Detect which cell encompasses the target text, then output its (X, Y) center coordinate. 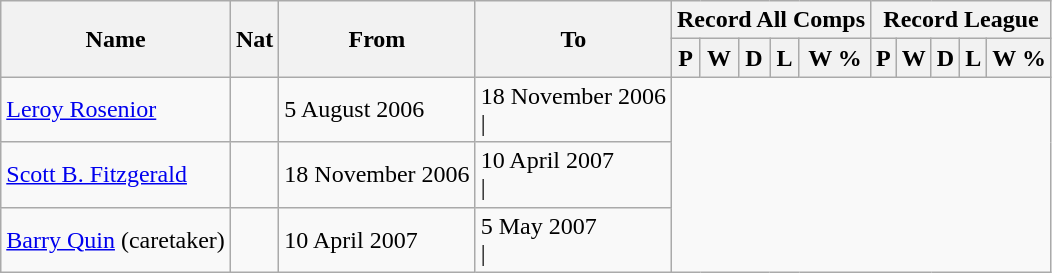
To (573, 39)
18 November 2006| (573, 110)
Leroy Rosenior (116, 110)
Barry Quin (caretaker) (116, 240)
Record All Comps (770, 20)
Record League (962, 20)
5 May 2007| (573, 240)
Name (116, 39)
10 April 2007| (573, 174)
Nat (254, 39)
Scott B. Fitzgerald (116, 174)
18 November 2006 (377, 174)
From (377, 39)
5 August 2006 (377, 110)
10 April 2007 (377, 240)
